Detect which cell encompasses the target text, then output its [X, Y] center coordinate. 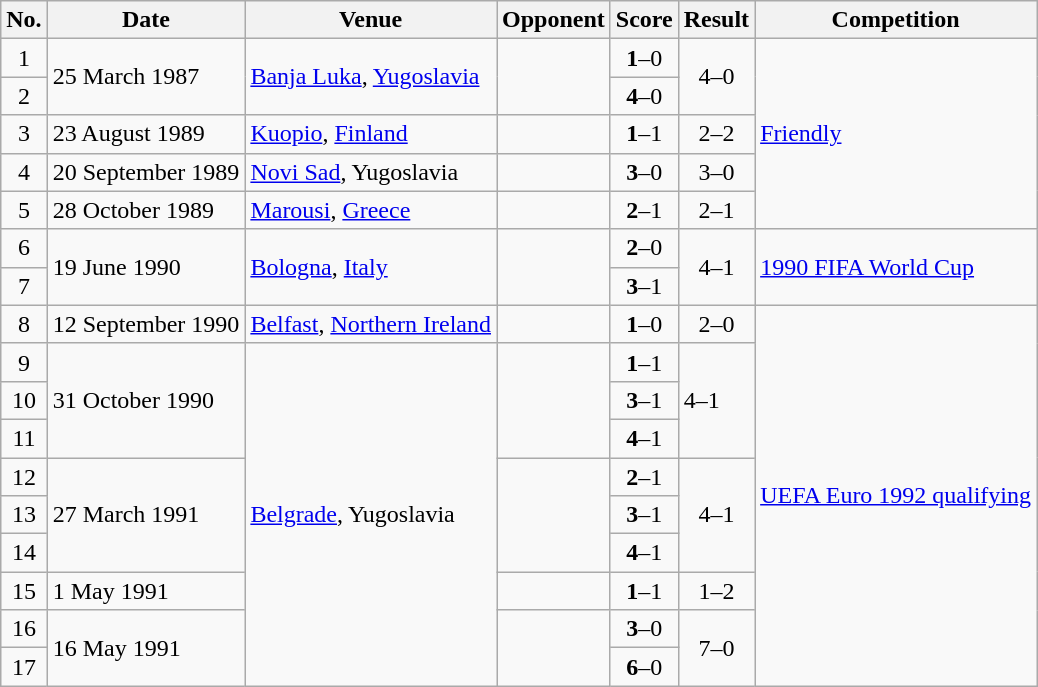
Banja Luka, Yugoslavia [371, 77]
28 October 1989 [146, 210]
17 [24, 667]
Friendly [896, 134]
27 March 1991 [146, 515]
1 [24, 58]
1–2 [716, 591]
Competition [896, 20]
Bologna, Italy [371, 267]
10 [24, 400]
Kuopio, Finland [371, 134]
Score [644, 20]
Result [716, 20]
8 [24, 324]
Belgrade, Yugoslavia [371, 514]
11 [24, 438]
14 [24, 553]
5 [24, 210]
7 [24, 286]
No. [24, 20]
6–0 [644, 667]
31 October 1990 [146, 400]
16 May 1991 [146, 648]
6 [24, 248]
Novi Sad, Yugoslavia [371, 172]
23 August 1989 [146, 134]
2 [24, 96]
UEFA Euro 1992 qualifying [896, 496]
Opponent [553, 20]
3 [24, 134]
12 September 1990 [146, 324]
19 June 1990 [146, 267]
Marousi, Greece [371, 210]
2–2 [716, 134]
25 March 1987 [146, 77]
15 [24, 591]
Belfast, Northern Ireland [371, 324]
Venue [371, 20]
7–0 [716, 648]
9 [24, 362]
13 [24, 515]
12 [24, 477]
1 May 1991 [146, 591]
4 [24, 172]
20 September 1989 [146, 172]
16 [24, 629]
Date [146, 20]
1990 FIFA World Cup [896, 267]
